Extract the [x, y] coordinate from the center of the cell holding the provided text.  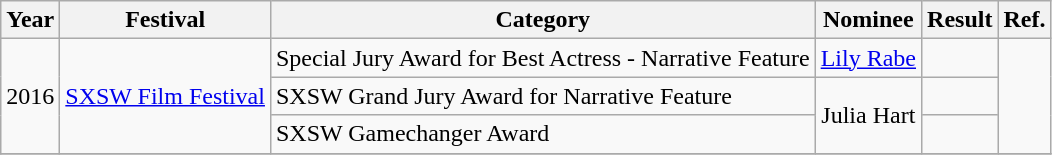
Lily Rabe [868, 58]
Category [542, 20]
Ref. [1024, 20]
Result [960, 20]
Nominee [868, 20]
Festival [166, 20]
SXSW Grand Jury Award for Narrative Feature [542, 96]
Julia Hart [868, 115]
SXSW Gamechanger Award [542, 134]
Year [30, 20]
2016 [30, 96]
SXSW Film Festival [166, 96]
Special Jury Award for Best Actress - Narrative Feature [542, 58]
